For the text-containing cell, return its midpoint in (x, y) coordinate format. 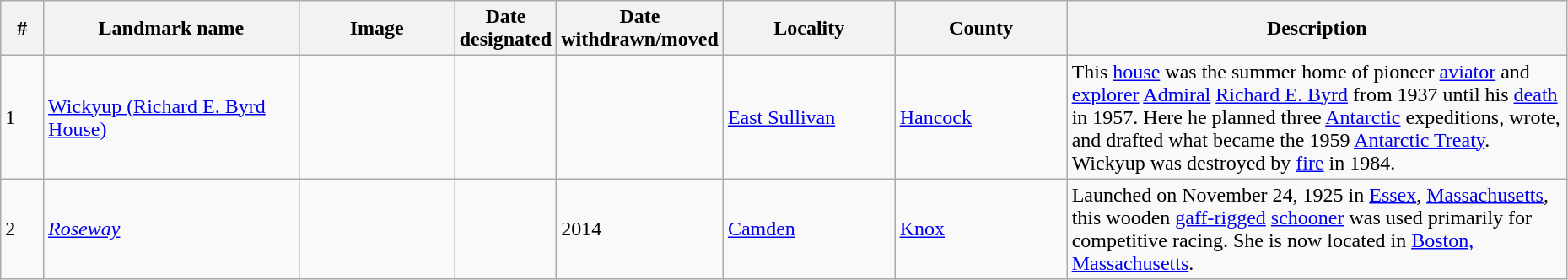
Image (376, 29)
Date designated (505, 29)
Locality (809, 29)
2014 (640, 229)
2 (22, 229)
Landmark name (172, 29)
Knox (981, 229)
Camden (809, 229)
Wickyup (Richard E. Byrd House) (172, 117)
Roseway (172, 229)
Description (1317, 29)
County (981, 29)
Date withdrawn/moved (640, 29)
1 (22, 117)
East Sullivan (809, 117)
Hancock (981, 117)
# (22, 29)
